Return the (X, Y) coordinate for the center point of the cell that contains the specified text.  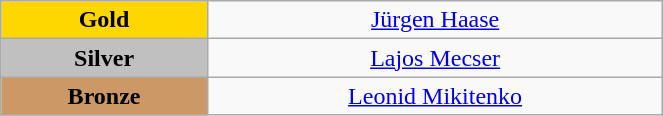
Gold (104, 20)
Leonid Mikitenko (434, 96)
Bronze (104, 96)
Lajos Mecser (434, 58)
Jürgen Haase (434, 20)
Silver (104, 58)
